Search for the cell housing the specified text and yield its (x, y) center coordinate. 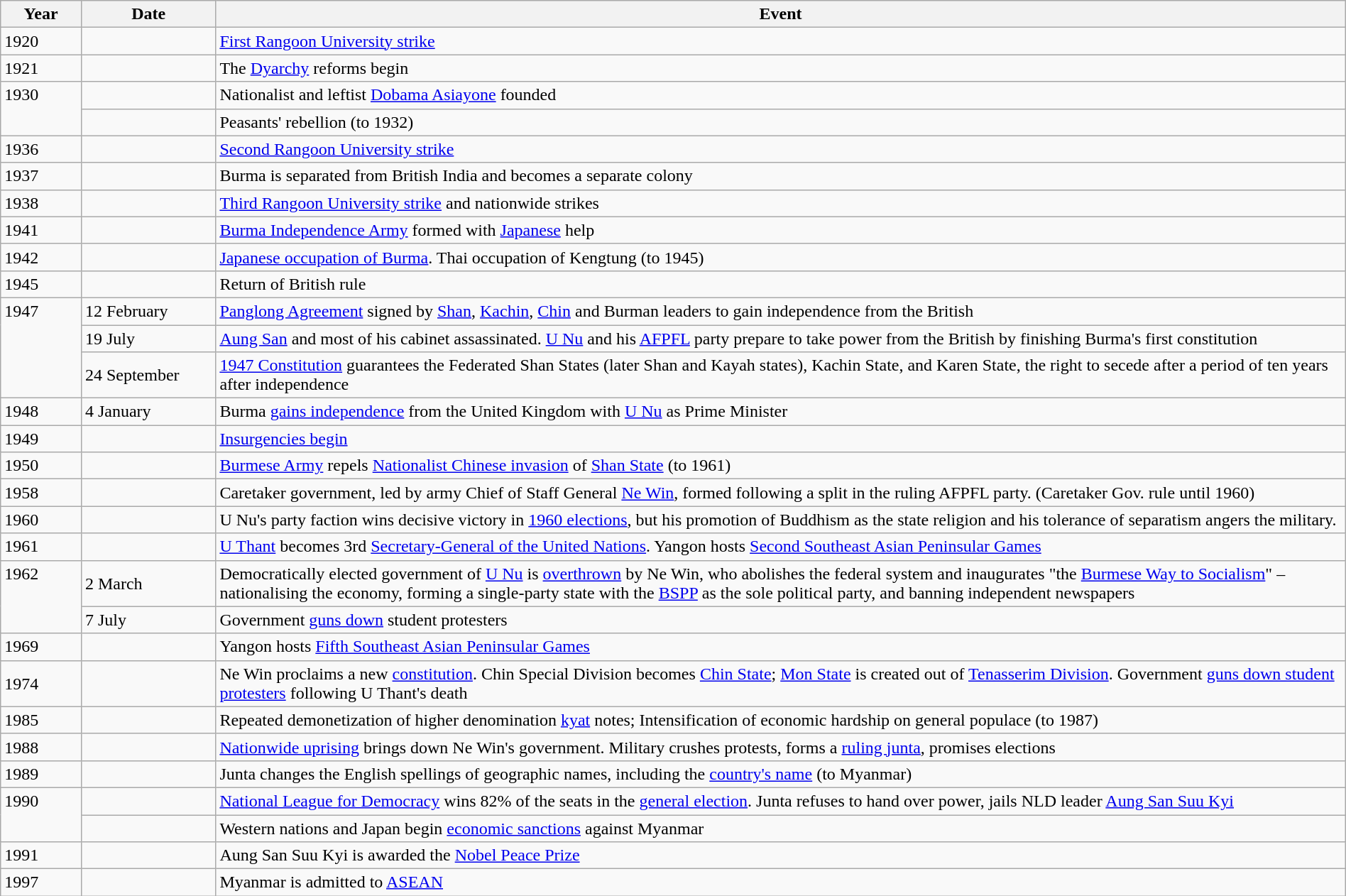
1942 (41, 257)
1920 (41, 41)
Burma gains independence from the United Kingdom with U Nu as Prime Minister (781, 412)
Peasants' rebellion (to 1932) (781, 122)
Year (41, 14)
4 January (148, 412)
1969 (41, 647)
Burma Independence Army formed with Japanese help (781, 230)
1930 (41, 109)
Event (781, 14)
National League for Democracy wins 82% of the seats in the general election. Junta refuses to hand over power, jails NLD leader Aung San Suu Kyi (781, 801)
U Thant becomes 3rd Secretary-General of the United Nations. Yangon hosts Second Southeast Asian Peninsular Games (781, 547)
1937 (41, 176)
1985 (41, 720)
Burma is separated from British India and becomes a separate colony (781, 176)
Third Rangoon University strike and nationwide strikes (781, 203)
1958 (41, 493)
24 September (148, 375)
1941 (41, 230)
7 July (148, 620)
1936 (41, 149)
1960 (41, 520)
The Dyarchy reforms begin (781, 68)
Repeated demonetization of higher denomination kyat notes; Intensification of economic hardship on general populace (to 1987) (781, 720)
1949 (41, 439)
Return of British rule (781, 284)
1988 (41, 747)
1989 (41, 774)
Date (148, 14)
Burmese Army repels Nationalist Chinese invasion of Shan State (to 1961) (781, 466)
1950 (41, 466)
First Rangoon University strike (781, 41)
1997 (41, 883)
12 February (148, 311)
1947 (41, 348)
19 July (148, 339)
Myanmar is admitted to ASEAN (781, 883)
Caretaker government, led by army Chief of Staff General Ne Win, formed following a split in the ruling AFPFL party. (Caretaker Gov. rule until 1960) (781, 493)
Panglong Agreement signed by Shan, Kachin, Chin and Burman leaders to gain independence from the British (781, 311)
Western nations and Japan begin economic sanctions against Myanmar (781, 829)
1921 (41, 68)
1962 (41, 596)
Japanese occupation of Burma. Thai occupation of Kengtung (to 1945) (781, 257)
2 March (148, 584)
1974 (41, 683)
1938 (41, 203)
Yangon hosts Fifth Southeast Asian Peninsular Games (781, 647)
1990 (41, 814)
Aung San Suu Kyi is awarded the Nobel Peace Prize (781, 856)
Insurgencies begin (781, 439)
1991 (41, 856)
Second Rangoon University strike (781, 149)
1948 (41, 412)
Government guns down student protesters (781, 620)
1945 (41, 284)
Junta changes the English spellings of geographic names, including the country's name (to Myanmar) (781, 774)
Nationalist and leftist Dobama Asiayone founded (781, 95)
1961 (41, 547)
Nationwide uprising brings down Ne Win's government. Military crushes protests, forms a ruling junta, promises elections (781, 747)
